Return [x, y] of the center of cell containing provided text 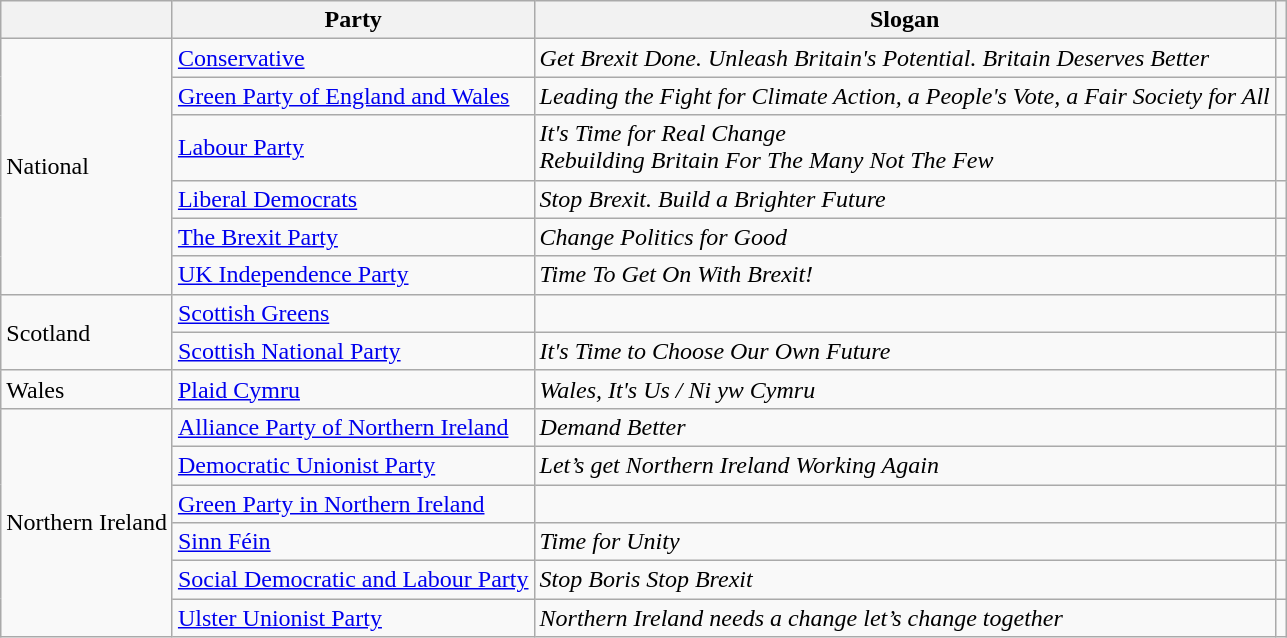
Scottish Greens [353, 313]
Democratic Unionist Party [353, 465]
Alliance Party of Northern Ireland [353, 427]
Scottish National Party [353, 351]
Demand Better [904, 427]
Green Party of England and Wales [353, 96]
Conservative [353, 58]
Sinn Féin [353, 542]
Northern Ireland needs a change let’s change together [904, 618]
Ulster Unionist Party [353, 618]
Stop Boris Stop Brexit [904, 580]
Social Democratic and Labour Party [353, 580]
It's Time to Choose Our Own Future [904, 351]
Scotland [87, 332]
Get Brexit Done. Unleash Britain's Potential. Britain Deserves Better [904, 58]
Change Politics for Good [904, 237]
Green Party in Northern Ireland [353, 503]
Wales [87, 389]
Labour Party [353, 148]
It's Time for Real ChangeRebuilding Britain For The Many Not The Few [904, 148]
Time for Unity [904, 542]
Let’s get Northern Ireland Working Again [904, 465]
Plaid Cymru [353, 389]
Northern Ireland [87, 522]
Time To Get On With Brexit! [904, 275]
Slogan [904, 20]
Leading the Fight for Climate Action, a People's Vote, a Fair Society for All [904, 96]
Liberal Democrats [353, 199]
Party [353, 20]
Wales, It's Us / Ni yw Cymru [904, 389]
Stop Brexit. Build a Brighter Future [904, 199]
UK Independence Party [353, 275]
National [87, 166]
The Brexit Party [353, 237]
